Capture the cell that displays the provided text and extract its [X, Y] central coordinate. 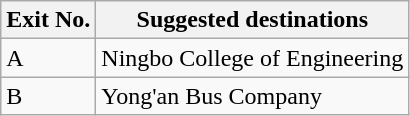
Suggested destinations [252, 20]
Yong'an Bus Company [252, 96]
Exit No. [48, 20]
B [48, 96]
A [48, 58]
Ningbo College of Engineering [252, 58]
